Identify which cell holds the provided text, then report its [x, y] central coordinate. 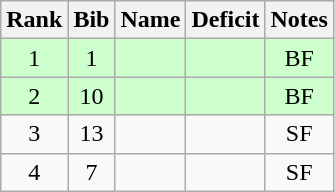
Name [150, 20]
10 [92, 96]
2 [34, 96]
Bib [92, 20]
4 [34, 172]
3 [34, 134]
7 [92, 172]
Rank [34, 20]
Notes [299, 20]
Deficit [226, 20]
13 [92, 134]
